Determine the [X, Y] coordinate at the center of the cell enclosing the given text.  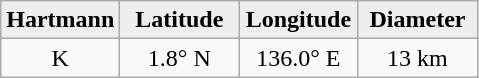
Longitude [298, 20]
Diameter [418, 20]
Latitude [180, 20]
13 km [418, 58]
136.0° E [298, 58]
K [60, 58]
Hartmann [60, 20]
1.8° N [180, 58]
